Locate the cell with the specified text and output its [x, y] center coordinate. 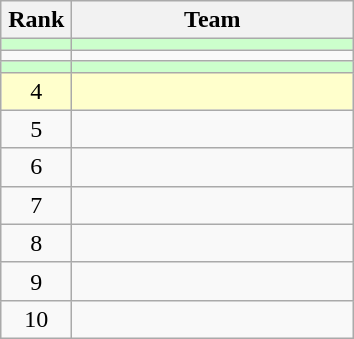
9 [36, 281]
7 [36, 205]
10 [36, 319]
4 [36, 91]
Team [212, 20]
6 [36, 167]
8 [36, 243]
Rank [36, 20]
5 [36, 129]
